Return the [x, y] coordinate for the center point of the cell that contains the specified text.  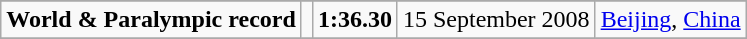
15 September 2008 [496, 20]
Beijing, China [670, 20]
World & Paralympic record [152, 20]
1:36.30 [354, 20]
